Output the (X, Y) coordinate of the center of the cell containing the given text.  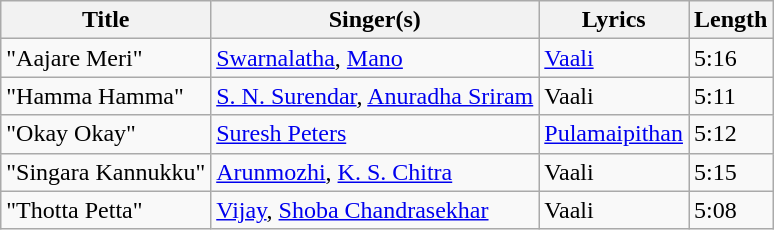
Length (730, 20)
5:15 (730, 172)
Vijay, Shoba Chandrasekhar (375, 210)
5:12 (730, 134)
Singer(s) (375, 20)
Title (106, 20)
Suresh Peters (375, 134)
5:16 (730, 58)
Pulamaipithan (614, 134)
"Singara Kannukku" (106, 172)
"Thotta Petta" (106, 210)
S. N. Surendar, Anuradha Sriram (375, 96)
Lyrics (614, 20)
5:11 (730, 96)
"Aajare Meri" (106, 58)
Arunmozhi, K. S. Chitra (375, 172)
"Hamma Hamma" (106, 96)
Swarnalatha, Mano (375, 58)
5:08 (730, 210)
"Okay Okay" (106, 134)
